Provide the (X, Y) coordinate of the cell's center where the given text is located.  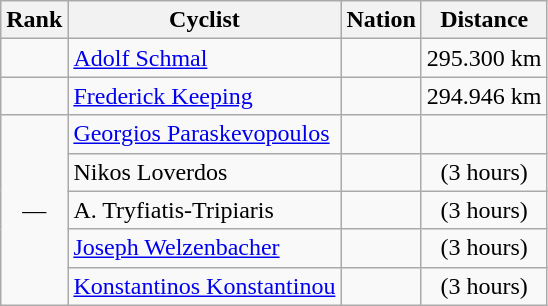
Distance (484, 20)
Joseph Welzenbacher (204, 248)
Georgios Paraskevopoulos (204, 134)
295.300 km (484, 58)
Nikos Loverdos (204, 172)
Adolf Schmal (204, 58)
Frederick Keeping (204, 96)
Nation (381, 20)
294.946 km (484, 96)
Konstantinos Konstantinou (204, 286)
— (34, 210)
A. Tryfiatis-Tripiaris (204, 210)
Cyclist (204, 20)
Rank (34, 20)
